From the cell containing the given text, extract its center point as [X, Y] coordinate. 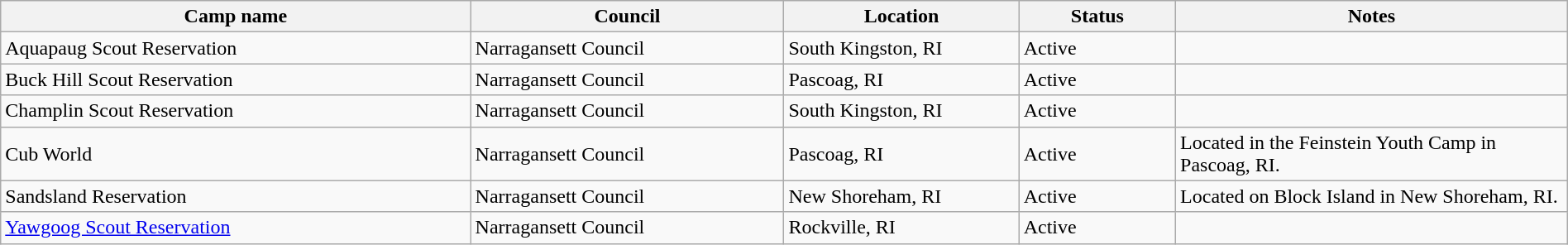
Aquapaug Scout Reservation [236, 48]
Camp name [236, 17]
Status [1097, 17]
Located in the Feinstein Youth Camp in Pascoag, RI. [1372, 154]
Located on Block Island in New Shoreham, RI. [1372, 196]
Location [901, 17]
Rockville, RI [901, 228]
Buck Hill Scout Reservation [236, 79]
Notes [1372, 17]
New Shoreham, RI [901, 196]
Champlin Scout Reservation [236, 111]
Yawgoog Scout Reservation [236, 228]
Sandsland Reservation [236, 196]
Cub World [236, 154]
Council [627, 17]
